Identify which cell holds the provided text, then report its (X, Y) central coordinate. 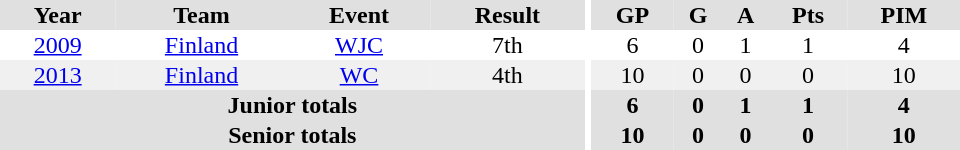
Pts (808, 15)
Result (507, 15)
PIM (904, 15)
Junior totals (292, 105)
Team (202, 15)
2009 (58, 45)
Year (58, 15)
Senior totals (292, 135)
A (746, 15)
G (698, 15)
GP (632, 15)
WJC (359, 45)
7th (507, 45)
2013 (58, 75)
Event (359, 15)
WC (359, 75)
4th (507, 75)
